Identify which cell holds the provided text, then report its [x, y] central coordinate. 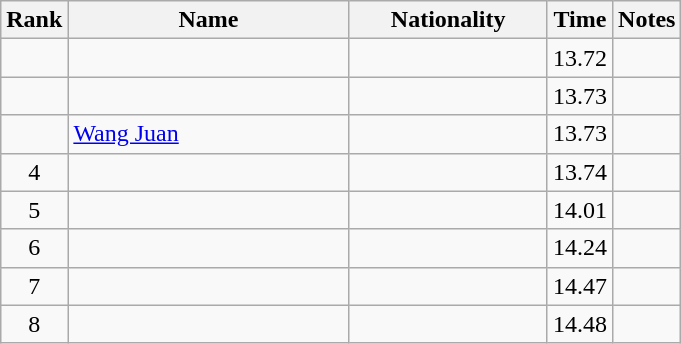
14.01 [580, 210]
5 [34, 210]
6 [34, 248]
14.24 [580, 248]
Wang Juan [208, 134]
Time [580, 20]
Nationality [448, 20]
Name [208, 20]
Notes [647, 20]
13.72 [580, 58]
Rank [34, 20]
14.47 [580, 286]
8 [34, 324]
4 [34, 172]
13.74 [580, 172]
7 [34, 286]
14.48 [580, 324]
